Return the [X, Y] coordinate for the center point of the cell that contains the specified text.  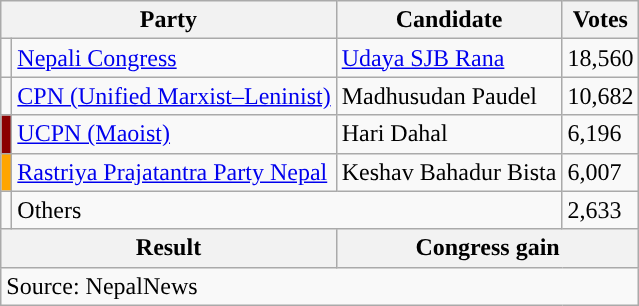
Udaya SJB Rana [449, 58]
Keshav Bahadur Bista [449, 172]
CPN (Unified Marxist–Leninist) [174, 96]
Rastriya Prajatantra Party Nepal [174, 172]
10,682 [600, 96]
Result [168, 248]
Congress gain [488, 248]
6,007 [600, 172]
UCPN (Maoist) [174, 134]
Votes [600, 20]
Source: NepalNews [320, 286]
Others [287, 210]
6,196 [600, 134]
Madhusudan Paudel [449, 96]
Nepali Congress [174, 58]
2,633 [600, 210]
18,560 [600, 58]
Candidate [449, 20]
Hari Dahal [449, 134]
Party [168, 20]
